Detect which cell encompasses the target text, then output its [X, Y] center coordinate. 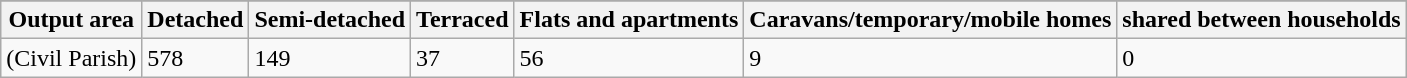
Terraced [462, 20]
56 [629, 58]
Caravans/temporary/mobile homes [930, 20]
Output area [72, 20]
9 [930, 58]
578 [196, 58]
(Civil Parish) [72, 58]
37 [462, 58]
Semi-detached [330, 20]
0 [1262, 58]
149 [330, 58]
Flats and apartments [629, 20]
shared between households [1262, 20]
Detached [196, 20]
